For the text-containing cell, return its midpoint in (x, y) coordinate format. 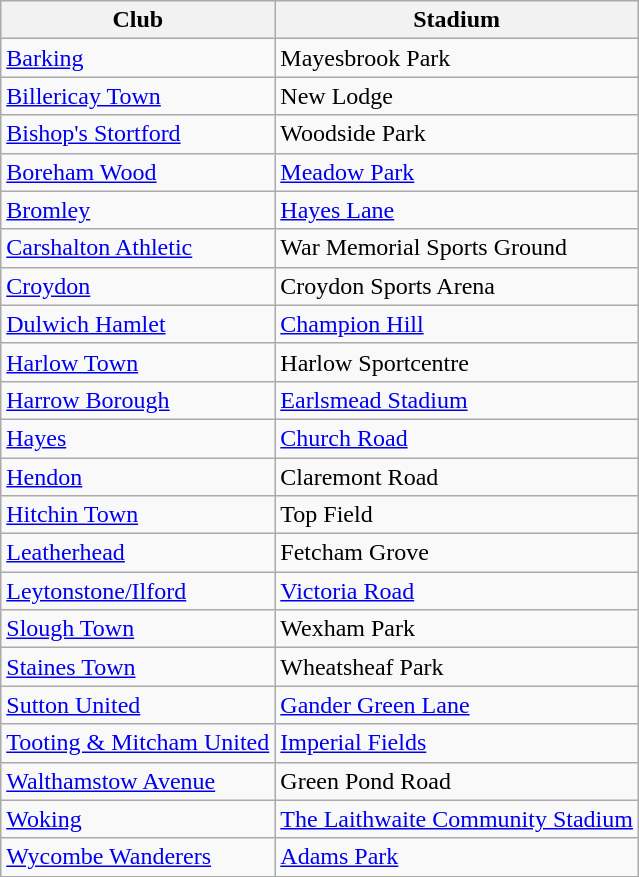
Bishop's Stortford (138, 134)
Earlsmead Stadium (457, 400)
Victoria Road (457, 591)
Champion Hill (457, 324)
Stadium (457, 20)
The Laithwaite Community Stadium (457, 819)
Hitchin Town (138, 515)
Boreham Wood (138, 172)
Hendon (138, 477)
Wexham Park (457, 629)
New Lodge (457, 96)
Harlow Sportcentre (457, 362)
Leatherhead (138, 553)
Adams Park (457, 857)
Slough Town (138, 629)
Dulwich Hamlet (138, 324)
Gander Green Lane (457, 705)
Sutton United (138, 705)
Tooting & Mitcham United (138, 743)
Harlow Town (138, 362)
Church Road (457, 438)
Hayes Lane (457, 210)
Hayes (138, 438)
Bromley (138, 210)
Staines Town (138, 667)
Billericay Town (138, 96)
Leytonstone/Ilford (138, 591)
Croydon Sports Arena (457, 286)
Top Field (457, 515)
Mayesbrook Park (457, 58)
Fetcham Grove (457, 553)
Walthamstow Avenue (138, 781)
Club (138, 20)
Barking (138, 58)
Woodside Park (457, 134)
Claremont Road (457, 477)
Woking (138, 819)
War Memorial Sports Ground (457, 248)
Croydon (138, 286)
Green Pond Road (457, 781)
Wheatsheaf Park (457, 667)
Meadow Park (457, 172)
Carshalton Athletic (138, 248)
Harrow Borough (138, 400)
Imperial Fields (457, 743)
Wycombe Wanderers (138, 857)
